Scan for the cell matching the given text and deliver its [x, y] coordinate at center. 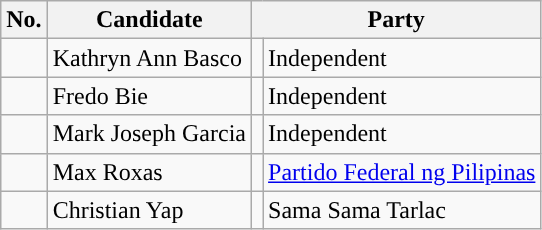
Kathryn Ann Basco [149, 58]
Sama Sama Tarlac [402, 210]
Christian Yap [149, 210]
No. [24, 20]
Max Roxas [149, 172]
Candidate [149, 20]
Fredo Bie [149, 96]
Partido Federal ng Pilipinas [402, 172]
Party [396, 20]
Mark Joseph Garcia [149, 134]
